Find where the given text appears and provide that cell's center as [X, Y] coordinate. 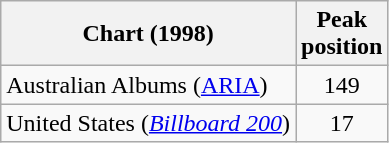
United States (Billboard 200) [148, 123]
17 [342, 123]
Australian Albums (ARIA) [148, 85]
Chart (1998) [148, 34]
Peak position [342, 34]
149 [342, 85]
